Return the (x, y) coordinate for the center point of the cell that contains the specified text.  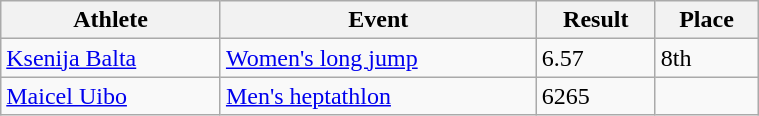
Event (378, 20)
Maicel Uibo (111, 96)
Men's heptathlon (378, 96)
Athlete (111, 20)
6265 (596, 96)
Ksenija Balta (111, 58)
Women's long jump (378, 58)
Place (706, 20)
6.57 (596, 58)
Result (596, 20)
8th (706, 58)
